Return the (x, y) coordinate for the center point of the cell that contains the specified text.  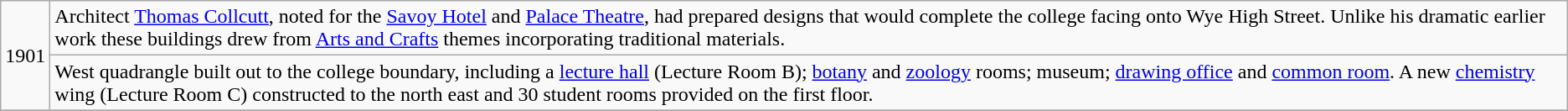
1901 (25, 55)
